Pinpoint the cell where the given text exists, returning its [X, Y] midpoint coordinate. 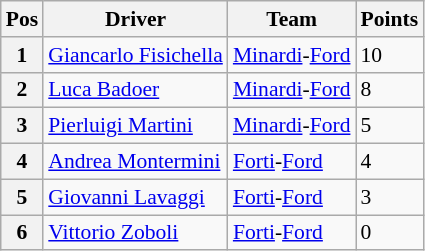
0 [390, 233]
8 [390, 90]
Driver [136, 19]
Giancarlo Fisichella [136, 55]
Points [390, 19]
Andrea Montermini [136, 162]
Team [292, 19]
Vittorio Zoboli [136, 233]
Luca Badoer [136, 90]
1 [22, 55]
2 [22, 90]
10 [390, 55]
Pos [22, 19]
Pierluigi Martini [136, 126]
6 [22, 233]
Giovanni Lavaggi [136, 197]
